Identify which cell holds the provided text, then report its (X, Y) central coordinate. 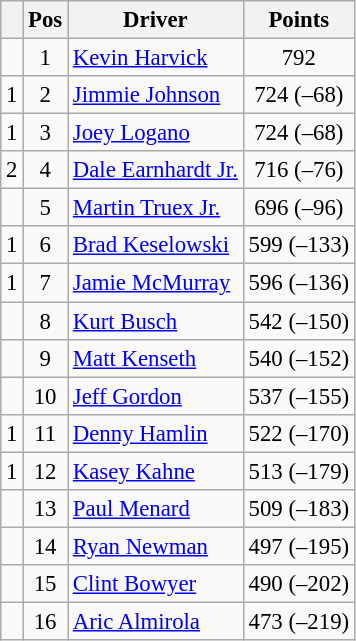
5 (46, 208)
497 (–195) (298, 546)
537 (–155) (298, 396)
Martin Truex Jr. (156, 208)
16 (46, 621)
3 (46, 133)
Kevin Harvick (156, 58)
14 (46, 546)
Dale Earnhardt Jr. (156, 170)
513 (–179) (298, 471)
Jimmie Johnson (156, 95)
8 (46, 321)
542 (–150) (298, 321)
509 (–183) (298, 509)
Driver (156, 20)
Kurt Busch (156, 321)
Paul Menard (156, 509)
Clint Bowyer (156, 584)
522 (–170) (298, 433)
Jeff Gordon (156, 396)
596 (–136) (298, 283)
9 (46, 358)
4 (46, 170)
540 (–152) (298, 358)
Joey Logano (156, 133)
696 (–96) (298, 208)
Points (298, 20)
490 (–202) (298, 584)
13 (46, 509)
Ryan Newman (156, 546)
12 (46, 471)
Kasey Kahne (156, 471)
Pos (46, 20)
Jamie McMurray (156, 283)
7 (46, 283)
Denny Hamlin (156, 433)
792 (298, 58)
10 (46, 396)
599 (–133) (298, 245)
Matt Kenseth (156, 358)
Aric Almirola (156, 621)
Brad Keselowski (156, 245)
473 (–219) (298, 621)
716 (–76) (298, 170)
6 (46, 245)
11 (46, 433)
15 (46, 584)
